Scan for the cell matching the given text and deliver its [X, Y] coordinate at center. 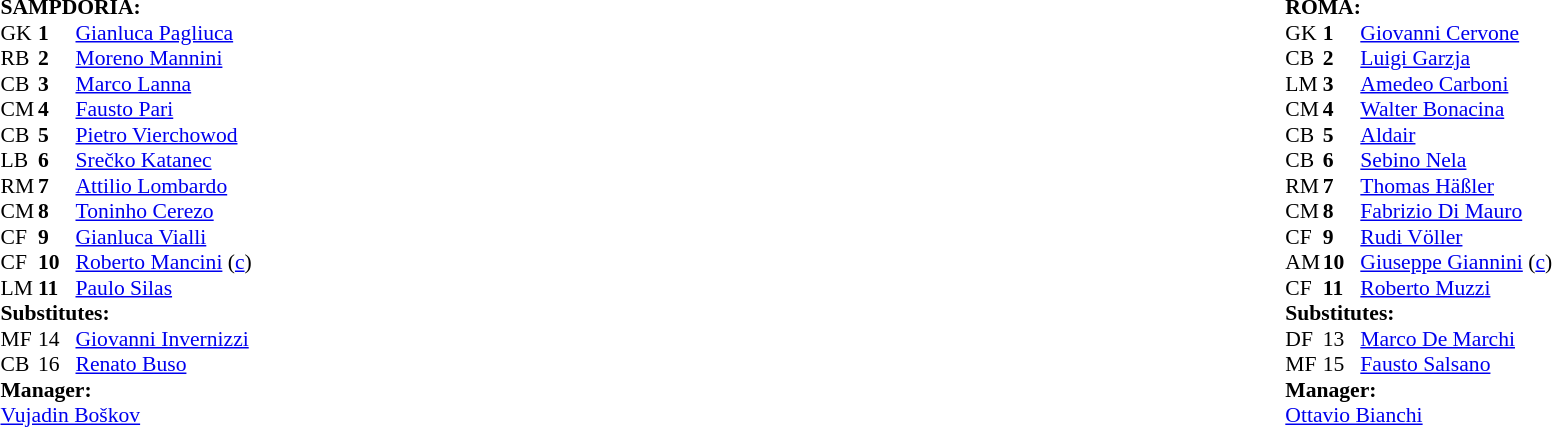
13 [1342, 339]
16 [57, 365]
RB [19, 59]
Roberto Mancini (c) [164, 263]
DF [1304, 339]
Sebino Nela [1456, 161]
Giovanni Invernizzi [164, 339]
Gianluca Pagliuca [164, 33]
Marco De Marchi [1456, 339]
Gianluca Vialli [164, 237]
15 [1342, 365]
Roberto Muzzi [1456, 288]
Renato Buso [164, 365]
Rudi Völler [1456, 237]
AM [1304, 263]
Pietro Vierchowod [164, 135]
Marco Lanna [164, 84]
Fausto Pari [164, 109]
Fabrizio Di Mauro [1456, 211]
Srečko Katanec [164, 161]
Attilio Lombardo [164, 186]
Fausto Salsano [1456, 365]
Paulo Silas [164, 288]
Luigi Garzja [1456, 59]
Amedeo Carboni [1456, 84]
Walter Bonacina [1456, 109]
Thomas Häßler [1456, 186]
Moreno Mannini [164, 59]
Giovanni Cervone [1456, 33]
LB [19, 161]
14 [57, 339]
Aldair [1456, 135]
Giuseppe Giannini (c) [1456, 263]
Toninho Cerezo [164, 211]
